Capture the cell that displays the provided text and extract its (X, Y) central coordinate. 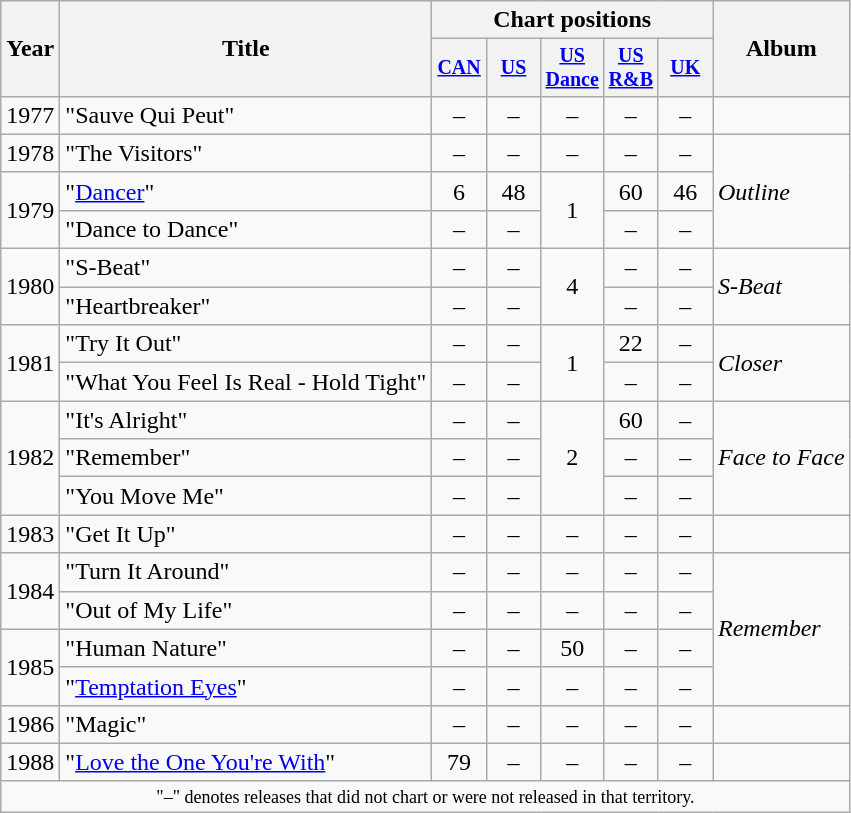
"What You Feel Is Real - Hold Tight" (246, 382)
6 (459, 191)
1982 (30, 458)
"Dancer" (246, 191)
"Get It Up" (246, 534)
1981 (30, 363)
46 (685, 191)
1977 (30, 115)
Remember (781, 629)
4 (572, 287)
US R&B (631, 68)
Year (30, 49)
S-Beat (781, 287)
"Dance to Dance" (246, 229)
50 (572, 648)
Face to Face (781, 458)
79 (459, 762)
"The Visitors" (246, 153)
"Temptation Eyes" (246, 686)
"Human Nature" (246, 648)
1983 (30, 534)
Closer (781, 363)
"Out of My Life" (246, 610)
"You Move Me" (246, 496)
"Magic" (246, 724)
1979 (30, 210)
1984 (30, 591)
"Sauve Qui Peut" (246, 115)
"It's Alright" (246, 420)
48 (513, 191)
2 (572, 458)
US Dance (572, 68)
Outline (781, 191)
"–" denotes releases that did not chart or were not released in that territory. (426, 796)
1985 (30, 667)
"Love the One You're With" (246, 762)
Album (781, 49)
"Heartbreaker" (246, 306)
UK (685, 68)
22 (631, 344)
"S-Beat" (246, 268)
Title (246, 49)
1978 (30, 153)
CAN (459, 68)
"Try It Out" (246, 344)
1980 (30, 287)
1986 (30, 724)
"Remember" (246, 458)
1988 (30, 762)
"Turn It Around" (246, 572)
Chart positions (572, 20)
US (513, 68)
